From the cell containing the given text, extract its center point as (x, y) coordinate. 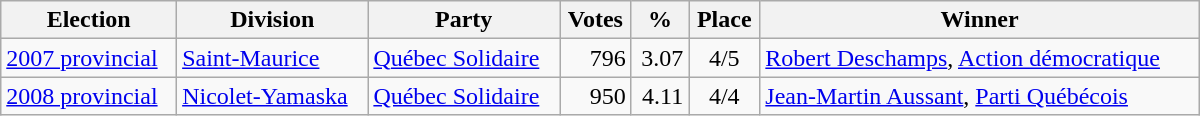
4.11 (660, 96)
Robert Deschamps, Action démocratique (980, 58)
4/4 (724, 96)
Votes (596, 20)
Election (89, 20)
2007 provincial (89, 58)
Saint-Maurice (272, 58)
796 (596, 58)
Place (724, 20)
Winner (980, 20)
4/5 (724, 58)
Jean-Martin Aussant, Parti Québécois (980, 96)
Division (272, 20)
Nicolet-Yamaska (272, 96)
% (660, 20)
2008 provincial (89, 96)
Party (464, 20)
950 (596, 96)
3.07 (660, 58)
